Return (x, y) of the center of cell containing provided text 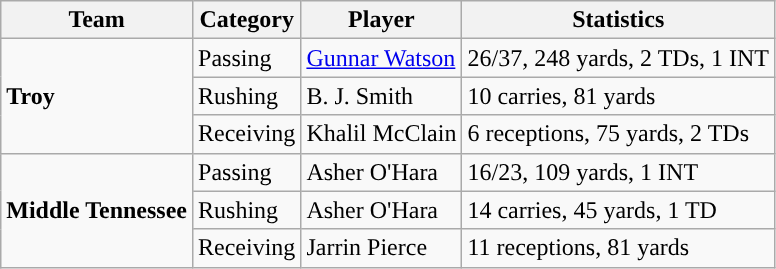
Player (382, 20)
Khalil McClain (382, 134)
Middle Tennessee (97, 210)
B. J. Smith (382, 96)
Gunnar Watson (382, 58)
14 carries, 45 yards, 1 TD (618, 210)
Jarrin Pierce (382, 248)
Category (247, 20)
11 receptions, 81 yards (618, 248)
10 carries, 81 yards (618, 96)
6 receptions, 75 yards, 2 TDs (618, 134)
Team (97, 20)
Troy (97, 96)
Statistics (618, 20)
16/23, 109 yards, 1 INT (618, 172)
26/37, 248 yards, 2 TDs, 1 INT (618, 58)
